Identify which cell holds the provided text, then report its (X, Y) central coordinate. 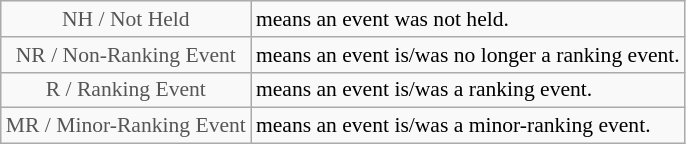
MR / Minor-Ranking Event (126, 126)
means an event is/was a minor-ranking event. (468, 126)
R / Ranking Event (126, 90)
means an event is/was a ranking event. (468, 90)
means an event is/was no longer a ranking event. (468, 55)
NR / Non-Ranking Event (126, 55)
means an event was not held. (468, 19)
NH / Not Held (126, 19)
